Provide the (X, Y) coordinate of the cell's center where the given text is located.  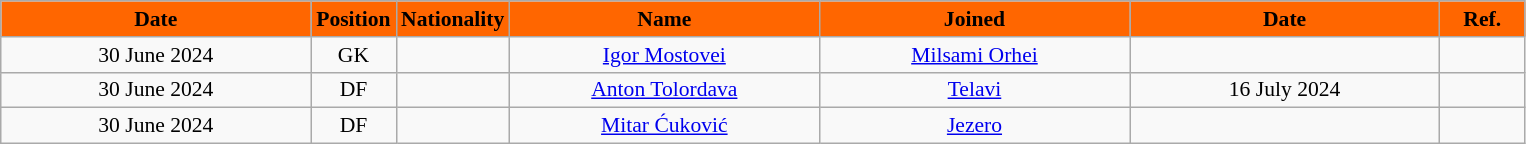
Milsami Orhei (974, 55)
Anton Tolordava (664, 90)
Jezero (974, 126)
Ref. (1482, 19)
GK (354, 55)
16 July 2024 (1285, 90)
Mitar Ćuković (664, 126)
Position (354, 19)
Joined (974, 19)
Telavi (974, 90)
Name (664, 19)
Igor Mostovei (664, 55)
Nationality (452, 19)
